From the cell containing the given text, extract its center point as [x, y] coordinate. 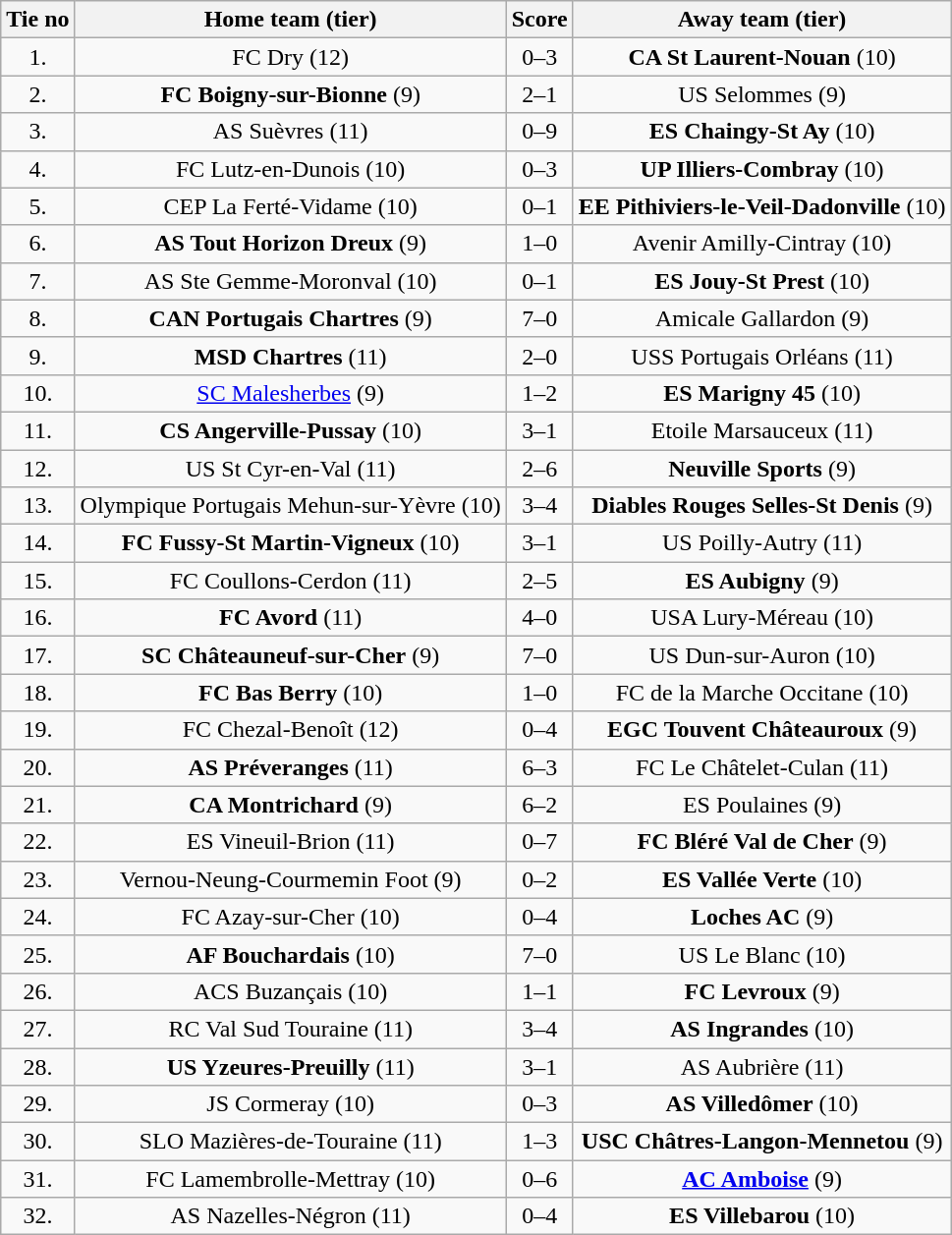
11. [37, 430]
US Dun-sur-Auron (10) [762, 655]
Neuville Sports (9) [762, 469]
CAN Portugais Chartres (9) [291, 318]
Home team (tier) [291, 20]
Vernou-Neung-Courmemin Foot (9) [291, 879]
FC Lamembrolle-Mettray (10) [291, 1179]
SC Châteauneuf-sur-Cher (9) [291, 655]
32. [37, 1216]
3. [37, 132]
FC Bléré Val de Cher (9) [762, 842]
US Poilly-Autry (11) [762, 543]
USS Portugais Orléans (11) [762, 356]
2–5 [539, 581]
Amicale Gallardon (9) [762, 318]
0–2 [539, 879]
AS Villedômer (10) [762, 1104]
AS Préveranges (11) [291, 767]
CEP La Ferté-Vidame (10) [291, 206]
1–1 [539, 991]
27. [37, 1029]
12. [37, 469]
17. [37, 655]
1–2 [539, 393]
ES Poulaines (9) [762, 805]
AS Ingrandes (10) [762, 1029]
CA Montrichard (9) [291, 805]
FC Chezal-Benoît (12) [291, 730]
JS Cormeray (10) [291, 1104]
21. [37, 805]
4–0 [539, 618]
Etoile Marsauceux (11) [762, 430]
ES Vallée Verte (10) [762, 879]
ES Marigny 45 (10) [762, 393]
20. [37, 767]
US Yzeures-Preuilly (11) [291, 1066]
Score [539, 20]
AC Amboise (9) [762, 1179]
6. [37, 244]
AS Ste Gemme-Moronval (10) [291, 281]
ACS Buzançais (10) [291, 991]
FC Avord (11) [291, 618]
1. [37, 57]
5. [37, 206]
SLO Mazières-de-Touraine (11) [291, 1142]
30. [37, 1142]
AF Bouchardais (10) [291, 954]
FC Fussy-St Martin-Vigneux (10) [291, 543]
1–3 [539, 1142]
US St Cyr-en-Val (11) [291, 469]
Tie no [37, 20]
2–0 [539, 356]
15. [37, 581]
26. [37, 991]
14. [37, 543]
FC Levroux (9) [762, 991]
10. [37, 393]
2. [37, 94]
2–1 [539, 94]
CA St Laurent-Nouan (10) [762, 57]
FC Bas Berry (10) [291, 693]
28. [37, 1066]
US Le Blanc (10) [762, 954]
AS Suèvres (11) [291, 132]
2–6 [539, 469]
US Selommes (9) [762, 94]
8. [37, 318]
7. [37, 281]
9. [37, 356]
0–7 [539, 842]
FC Lutz-en-Dunois (10) [291, 169]
RC Val Sud Touraine (11) [291, 1029]
Olympique Portugais Mehun-sur-Yèvre (10) [291, 506]
FC Le Châtelet-Culan (11) [762, 767]
0–6 [539, 1179]
ES Jouy-St Prest (10) [762, 281]
FC Dry (12) [291, 57]
Diables Rouges Selles-St Denis (9) [762, 506]
13. [37, 506]
FC Azay-sur-Cher (10) [291, 917]
18. [37, 693]
USA Lury-Méreau (10) [762, 618]
FC de la Marche Occitane (10) [762, 693]
4. [37, 169]
31. [37, 1179]
EE Pithiviers-le-Veil-Dadonville (10) [762, 206]
FC Boigny-sur-Bionne (9) [291, 94]
23. [37, 879]
6–3 [539, 767]
16. [37, 618]
ES Aubigny (9) [762, 581]
AS Nazelles-Négron (11) [291, 1216]
CS Angerville-Pussay (10) [291, 430]
ES Vineuil-Brion (11) [291, 842]
29. [37, 1104]
EGC Touvent Châteauroux (9) [762, 730]
25. [37, 954]
USC Châtres-Langon-Mennetou (9) [762, 1142]
Loches AC (9) [762, 917]
SC Malesherbes (9) [291, 393]
19. [37, 730]
UP Illiers-Combray (10) [762, 169]
0–9 [539, 132]
MSD Chartres (11) [291, 356]
ES Chaingy-St Ay (10) [762, 132]
Avenir Amilly-Cintray (10) [762, 244]
ES Villebarou (10) [762, 1216]
22. [37, 842]
FC Coullons-Cerdon (11) [291, 581]
6–2 [539, 805]
24. [37, 917]
AS Tout Horizon Dreux (9) [291, 244]
AS Aubrière (11) [762, 1066]
Away team (tier) [762, 20]
